Determine the [X, Y] coordinate at the center of the cell enclosing the given text.  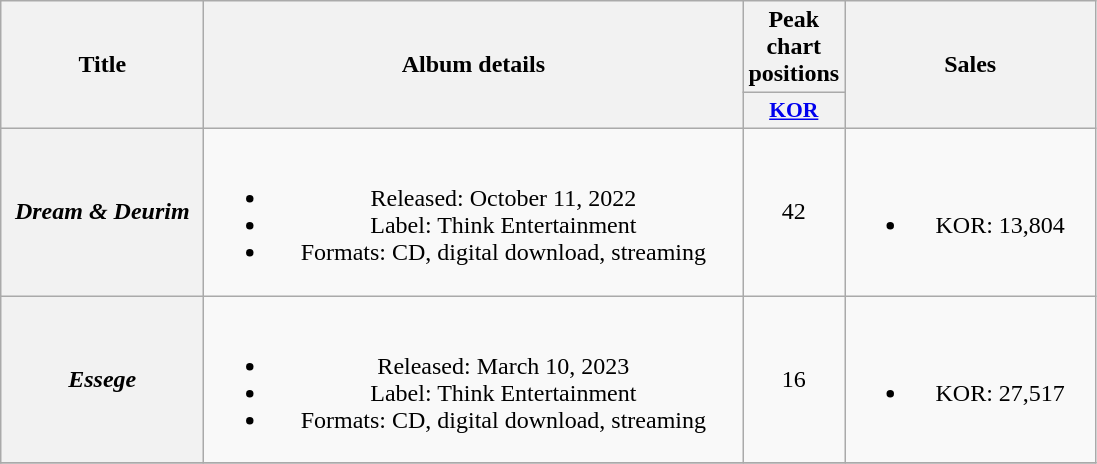
Title [102, 65]
16 [794, 380]
Dream & Deurim [102, 212]
KOR: 13,804 [970, 212]
Peak chart positions [794, 47]
Released: October 11, 2022Label: Think EntertainmentFormats: CD, digital download, streaming [474, 212]
KOR [794, 111]
42 [794, 212]
Essege [102, 380]
Album details [474, 65]
Released: March 10, 2023Label: Think EntertainmentFormats: CD, digital download, streaming [474, 380]
KOR: 27,517 [970, 380]
Sales [970, 65]
